Extract the [x, y] coordinate from the center of the cell holding the provided text.  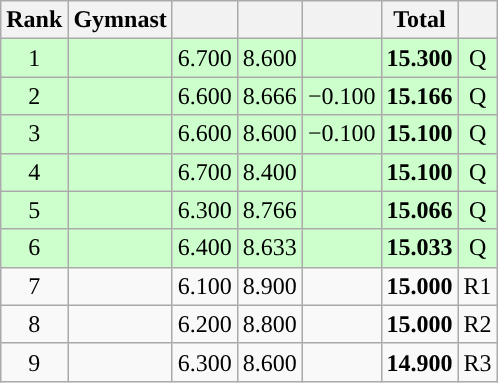
9 [34, 362]
8.400 [270, 172]
Gymnast [120, 20]
1 [34, 58]
14.900 [420, 362]
R3 [478, 362]
8.900 [270, 286]
6.400 [204, 248]
6 [34, 248]
Rank [34, 20]
15.300 [420, 58]
4 [34, 172]
15.033 [420, 248]
Total [420, 20]
15.166 [420, 96]
R2 [478, 324]
8.766 [270, 210]
R1 [478, 286]
8.633 [270, 248]
8.666 [270, 96]
15.066 [420, 210]
3 [34, 134]
8.800 [270, 324]
7 [34, 286]
8 [34, 324]
6.100 [204, 286]
2 [34, 96]
6.200 [204, 324]
5 [34, 210]
